Determine the (X, Y) coordinate at the center of the cell enclosing the given text.  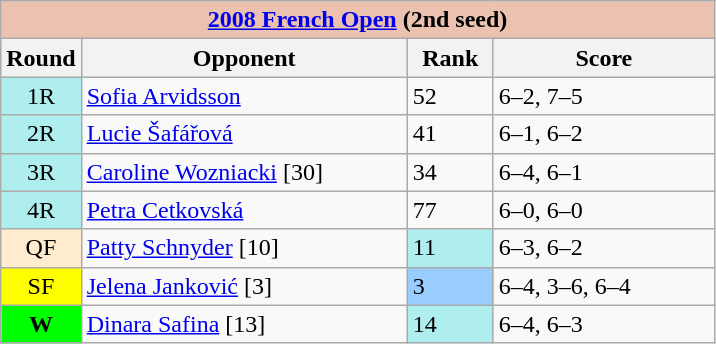
3R (41, 172)
6–4, 3–6, 6–4 (604, 286)
Petra Cetkovská (244, 210)
Patty Schnyder [10] (244, 248)
3 (450, 286)
Caroline Wozniacki [30] (244, 172)
Score (604, 58)
4R (41, 210)
W (41, 324)
14 (450, 324)
Opponent (244, 58)
6–1, 6–2 (604, 134)
2R (41, 134)
11 (450, 248)
QF (41, 248)
Jelena Janković [3] (244, 286)
41 (450, 134)
1R (41, 96)
SF (41, 286)
77 (450, 210)
6–4, 6–3 (604, 324)
Dinara Safina [13] (244, 324)
2008 French Open (2nd seed) (358, 20)
6–0, 6–0 (604, 210)
Round (41, 58)
Lucie Šafářová (244, 134)
34 (450, 172)
Sofia Arvidsson (244, 96)
6–4, 6–1 (604, 172)
6–3, 6–2 (604, 248)
52 (450, 96)
Rank (450, 58)
6–2, 7–5 (604, 96)
